Search for the cell housing the specified text and yield its [X, Y] center coordinate. 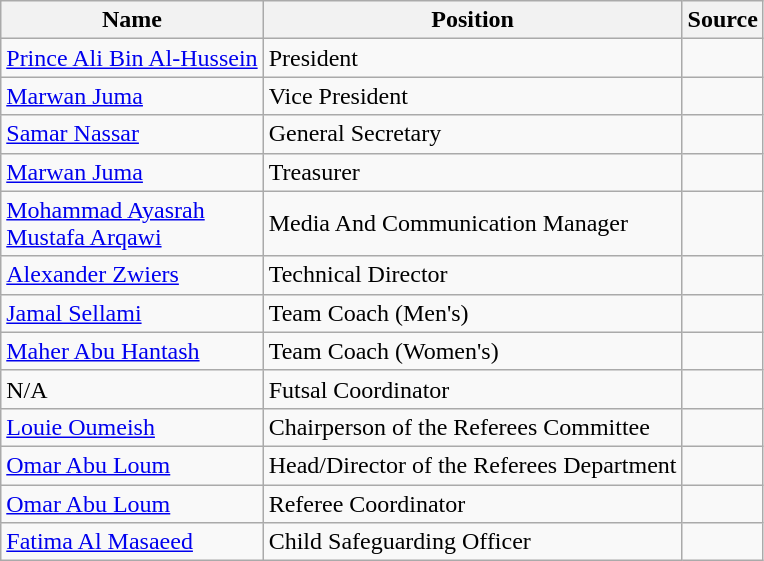
Media And Communication Manager [472, 224]
Team Coach (Men's) [472, 313]
Vice President [472, 96]
Technical Director [472, 275]
Futsal Coordinator [472, 389]
Alexander Zwiers [132, 275]
Prince Ali Bin Al-Hussein [132, 58]
Position [472, 20]
N/A [132, 389]
Treasurer [472, 172]
Louie Oumeish [132, 427]
Jamal Sellami [132, 313]
Mohammad Ayasrah Mustafa Arqawi [132, 224]
Child Safeguarding Officer [472, 542]
Fatima Al Masaeed [132, 542]
President [472, 58]
Source [722, 20]
Chairperson of the Referees Committee [472, 427]
Team Coach (Women's) [472, 351]
Referee Coordinator [472, 503]
Head/Director of the Referees Department [472, 465]
Maher Abu Hantash [132, 351]
Name [132, 20]
Samar Nassar [132, 134]
General Secretary [472, 134]
